Return (x, y) of the center of cell containing provided text 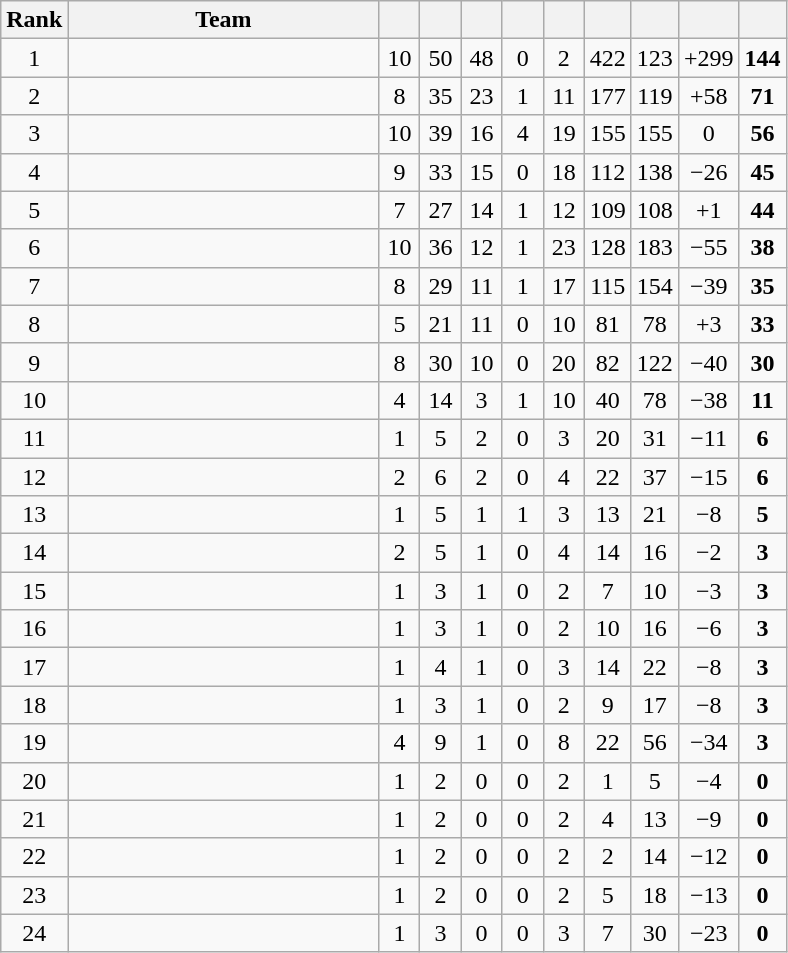
71 (762, 96)
Rank (34, 20)
50 (440, 58)
−55 (708, 248)
+299 (708, 58)
−11 (708, 438)
48 (482, 58)
−13 (708, 895)
45 (762, 172)
36 (440, 248)
−12 (708, 857)
−26 (708, 172)
144 (762, 58)
39 (440, 134)
40 (608, 400)
81 (608, 324)
122 (654, 362)
37 (654, 477)
109 (608, 210)
−3 (708, 591)
27 (440, 210)
82 (608, 362)
−6 (708, 629)
−39 (708, 286)
128 (608, 248)
+3 (708, 324)
108 (654, 210)
119 (654, 96)
183 (654, 248)
+1 (708, 210)
29 (440, 286)
422 (608, 58)
138 (654, 172)
−38 (708, 400)
−40 (708, 362)
31 (654, 438)
−4 (708, 781)
154 (654, 286)
112 (608, 172)
−23 (708, 933)
−2 (708, 553)
123 (654, 58)
44 (762, 210)
Team (224, 20)
+58 (708, 96)
115 (608, 286)
−15 (708, 477)
24 (34, 933)
−34 (708, 743)
38 (762, 248)
−9 (708, 819)
177 (608, 96)
